Find where the given text appears and provide that cell's center as (X, Y) coordinate. 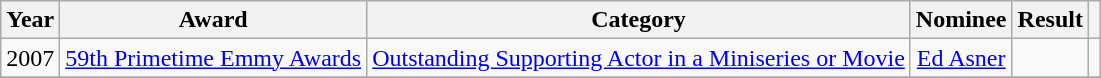
59th Primetime Emmy Awards (214, 58)
Outstanding Supporting Actor in a Miniseries or Movie (639, 58)
Award (214, 20)
Category (639, 20)
Nominee (961, 20)
Result (1050, 20)
Year (30, 20)
Ed Asner (961, 58)
2007 (30, 58)
